Provide the (x, y) coordinate of the cell's center where the given text is located.  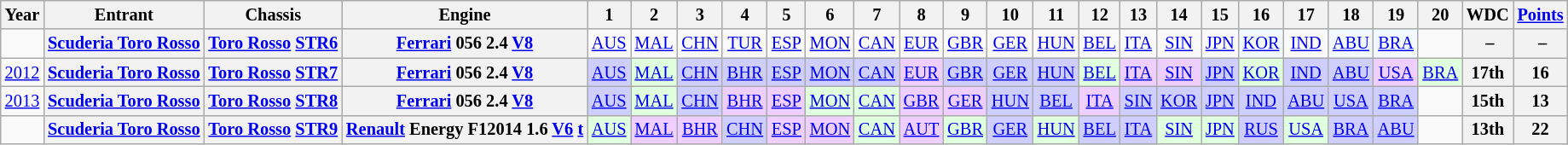
17th (1488, 72)
AUT (922, 130)
Toro Rosso STR8 (274, 101)
15 (1220, 14)
11 (1056, 14)
13th (1488, 130)
20 (1440, 14)
4 (745, 14)
Chassis (274, 14)
WDC (1488, 14)
2013 (22, 101)
9 (965, 14)
17 (1306, 14)
6 (830, 14)
14 (1178, 14)
10 (1010, 14)
Year (22, 14)
19 (1397, 14)
8 (922, 14)
7 (877, 14)
2 (655, 14)
18 (1351, 14)
1 (609, 14)
TUR (745, 43)
RUS (1262, 130)
3 (699, 14)
Points (1541, 14)
2012 (22, 72)
Entrant (124, 14)
Toro Rosso STR6 (274, 43)
12 (1100, 14)
Toro Rosso STR7 (274, 72)
Renault Energy F12014 1.6 V6 t (465, 130)
22 (1541, 130)
Engine (465, 14)
Toro Rosso STR9 (274, 130)
5 (786, 14)
15th (1488, 101)
